Determine the (X, Y) coordinate at the center of the cell enclosing the given text.  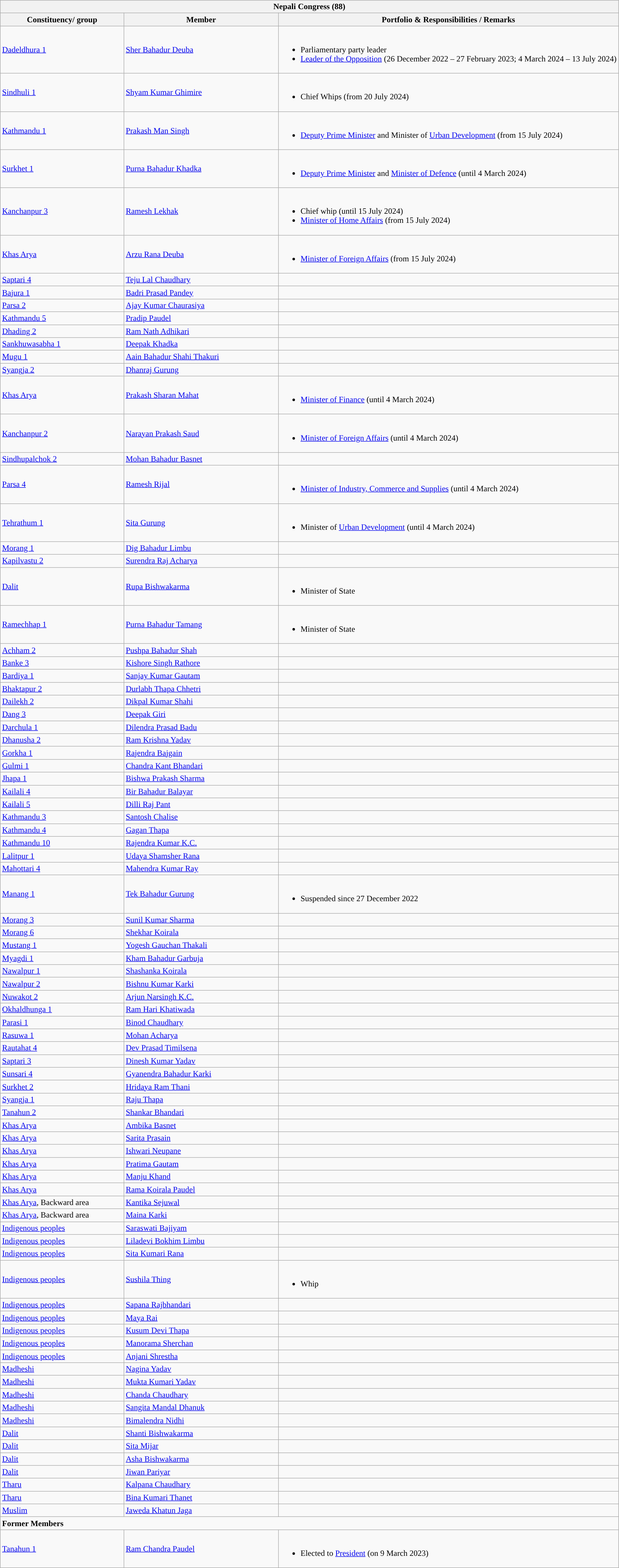
Gulmi 1 (62, 766)
Parsa 2 (62, 305)
Bhaktapur 2 (62, 688)
Ram Chandra Paudel (201, 1548)
Mahottari 4 (62, 868)
Mohan Acharya (201, 1035)
Nepali Congress (88) (309, 7)
Surkhet 2 (62, 1087)
Tehrathum 1 (62, 523)
Ram Krishna Yadav (201, 740)
Whip (448, 1279)
Sangita Mandal Dhanuk (201, 1408)
Sunil Kumar Sharma (201, 919)
Parasi 1 (62, 1022)
Kantika Sejuwal (201, 1202)
Bimalendra Nidhi (201, 1420)
Ramesh Rijal (201, 484)
Pratima Gautam (201, 1164)
Bina Kumari Thanet (201, 1497)
Arjun Narsingh K.C. (201, 997)
Jaweda Khatun Jaga (201, 1510)
Achham 2 (62, 650)
Portfolio & Responsibilities / Remarks (448, 20)
Okhaldhunga 1 (62, 1010)
Nawalpur 1 (62, 971)
Kailali 4 (62, 791)
Sindhuli 1 (62, 93)
Asha Bishwakarma (201, 1459)
Kanchanpur 3 (62, 211)
Sushila Thing (201, 1279)
Sita Mijar (201, 1446)
Minister of Finance (until 4 March 2024) (448, 395)
Dailekh 2 (62, 702)
Banke 3 (62, 663)
Mahendra Kumar Ray (201, 868)
Mugu 1 (62, 357)
Ishwari Neupane (201, 1151)
Binod Chaudhary (201, 1022)
Sita Kumari Rana (201, 1254)
Nagina Yadav (201, 1369)
Kusum Devi Thapa (201, 1330)
Prakash Man Singh (201, 130)
Ram Hari Khatiwada (201, 1010)
Ram Nath Adhikari (201, 331)
Shanti Bishwakarma (201, 1433)
Raju Thapa (201, 1099)
Nawalpur 2 (62, 984)
Surkhet 1 (62, 169)
Rajendra Kumar K.C. (201, 843)
Kanchanpur 2 (62, 434)
Suspended since 27 December 2022 (448, 894)
Gorkha 1 (62, 753)
Sankhuwasabha 1 (62, 344)
Myagdi 1 (62, 958)
Chandra Kant Bhandari (201, 766)
Dang 3 (62, 714)
Kathmandu 1 (62, 130)
Parsa 4 (62, 484)
Manorama Sherchan (201, 1343)
Liladevi Bokhim Limbu (201, 1241)
Tek Bahadur Gurung (201, 894)
Minister of Foreign Affairs (until 4 March 2024) (448, 434)
Maya Rai (201, 1317)
Kalpana Chaudhary (201, 1485)
Sapana Rajbhandari (201, 1305)
Minister of Foreign Affairs (from 15 July 2024) (448, 254)
Rupa Bishwakarma (201, 586)
Rajendra Bajgain (201, 753)
Minister of Industry, Commerce and Supplies (until 4 March 2024) (448, 484)
Morang 1 (62, 548)
Pradip Paudel (201, 318)
Dilendra Prasad Badu (201, 727)
Member (201, 20)
Udaya Shamsher Rana (201, 856)
Kathmandu 3 (62, 817)
Saptari 3 (62, 1061)
Ramechhap 1 (62, 625)
Manang 1 (62, 894)
Ramesh Lekhak (201, 211)
Dig Bahadur Limbu (201, 548)
Bishnu Kumar Karki (201, 984)
Durlabh Thapa Chhetri (201, 688)
Former Members (309, 1523)
Ambika Basnet (201, 1125)
Kathmandu 5 (62, 318)
Kathmandu 4 (62, 830)
Dadeldhura 1 (62, 50)
Chief Whips (from 20 July 2024) (448, 93)
Pushpa Bahadur Shah (201, 650)
Constituency/ group (62, 20)
Dikpal Kumar Shahi (201, 702)
Arzu Rana Deuba (201, 254)
Kham Bahadur Garbuja (201, 958)
Lalitpur 1 (62, 856)
Aain Bahadur Shahi Thakuri (201, 357)
Shankar Bhandari (201, 1112)
Narayan Prakash Saud (201, 434)
Jiwan Pariyar (201, 1472)
Surendra Raj Acharya (201, 561)
Sindhupalchok 2 (62, 459)
Gagan Thapa (201, 830)
Purna Bahadur Tamang (201, 625)
Teju Lal Chaudhary (201, 280)
Saptari 4 (62, 280)
Hridaya Ram Thani (201, 1087)
Dev Prasad Timilsena (201, 1048)
Rautahat 4 (62, 1048)
Kapilvastu 2 (62, 561)
Dhanusha 2 (62, 740)
Yogesh Gauchan Thakali (201, 945)
Jhapa 1 (62, 779)
Darchula 1 (62, 727)
Bir Bahadur Balayar (201, 791)
Kishore Singh Rathore (201, 663)
Manju Khand (201, 1177)
Muslim (62, 1510)
Bishwa Prakash Sharma (201, 779)
Dhading 2 (62, 331)
Prakash Sharan Mahat (201, 395)
Nuwakot 2 (62, 997)
Mohan Bahadur Basnet (201, 459)
Dinesh Kumar Yadav (201, 1061)
Elected to President (on 9 March 2023) (448, 1548)
Maina Karki (201, 1215)
Bardiya 1 (62, 676)
Syangja 1 (62, 1099)
Shyam Kumar Ghimire (201, 93)
Chanda Chaudhary (201, 1395)
Mustang 1 (62, 945)
Dilli Raj Pant (201, 804)
Santosh Chalise (201, 817)
Sarita Prasain (201, 1138)
Tanahun 1 (62, 1548)
Minister of Urban Development (until 4 March 2024) (448, 523)
Bajura 1 (62, 292)
Sanjay Kumar Gautam (201, 676)
Purna Bahadur Khadka (201, 169)
Shekhar Koirala (201, 933)
Kailali 5 (62, 804)
Badri Prasad Pandey (201, 292)
Morang 6 (62, 933)
Morang 3 (62, 919)
Sunsari 4 (62, 1074)
Anjani Shrestha (201, 1356)
Sher Bahadur Deuba (201, 50)
Syangja 2 (62, 370)
Mukta Kumari Yadav (201, 1382)
Deepak Khadka (201, 344)
Saraswati Bajiyam (201, 1228)
Deputy Prime Minister and Minister of Urban Development (from 15 July 2024) (448, 130)
Chief whip (until 15 July 2024)Minister of Home Affairs (from 15 July 2024) (448, 211)
Rama Koirala Paudel (201, 1190)
Deputy Prime Minister and Minister of Defence (until 4 March 2024) (448, 169)
Gyanendra Bahadur Karki (201, 1074)
Parliamentary party leaderLeader of the Opposition (26 December 2022 – 27 February 2023; 4 March 2024 – 13 July 2024) (448, 50)
Tanahun 2 (62, 1112)
Dhanraj Gurung (201, 370)
Deepak Giri (201, 714)
Sita Gurung (201, 523)
Kathmandu 10 (62, 843)
Shashanka Koirala (201, 971)
Ajay Kumar Chaurasiya (201, 305)
Rasuwa 1 (62, 1035)
